Detect which cell encompasses the target text, then output its (x, y) center coordinate. 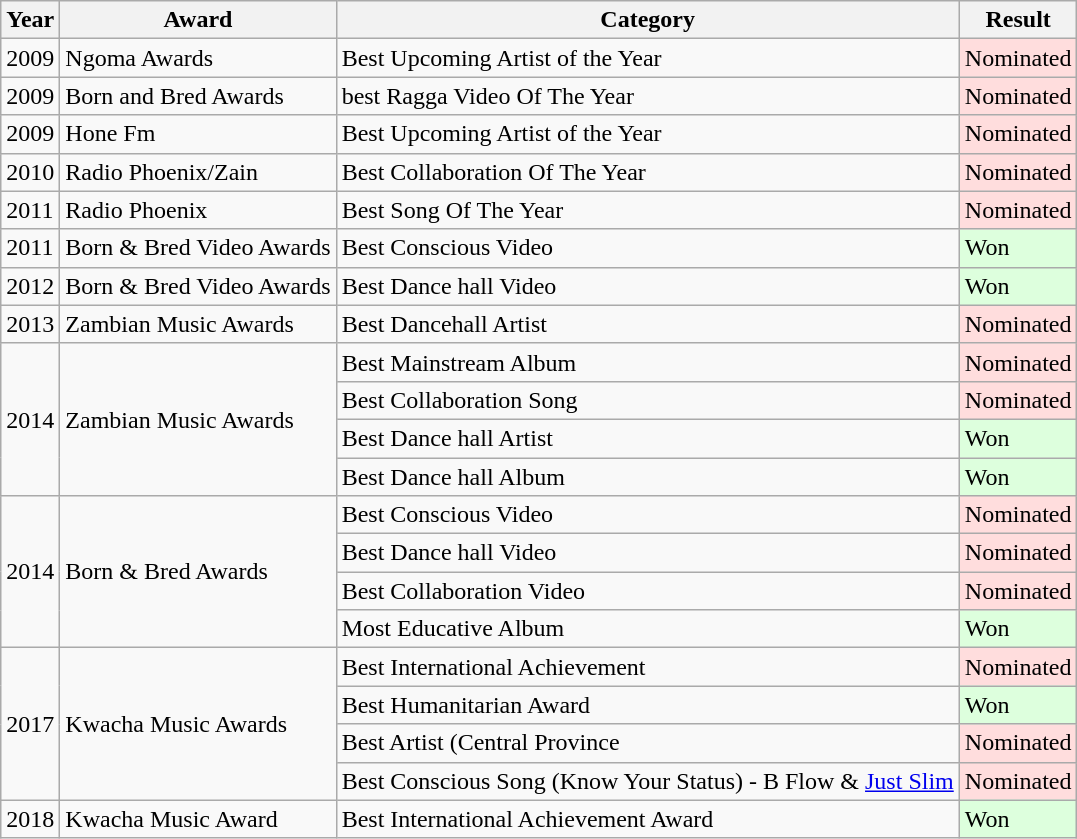
Ngoma Awards (198, 58)
Best Mainstream Album (648, 362)
Best Conscious Song (Know Your Status) - B Flow & Just Slim (648, 781)
Best Collaboration Video (648, 591)
Best International Achievement (648, 667)
Award (198, 20)
Best Collaboration Of The Year (648, 172)
Born and Bred Awards (198, 96)
2017 (30, 724)
Best Collaboration Song (648, 400)
best Ragga Video Of The Year (648, 96)
Hone Fm (198, 134)
Radio Phoenix/Zain (198, 172)
Kwacha Music Awards (198, 724)
Radio Phoenix (198, 210)
Year (30, 20)
2012 (30, 286)
2013 (30, 324)
2018 (30, 819)
Category (648, 20)
Best Dancehall Artist (648, 324)
Best Dance hall Album (648, 477)
Best Song Of The Year (648, 210)
Best International Achievement Award (648, 819)
Result (1018, 20)
Born & Bred Awards (198, 572)
Best Artist (Central Province (648, 743)
Kwacha Music Award (198, 819)
2010 (30, 172)
Most Educative Album (648, 629)
Best Humanitarian Award (648, 705)
Best Dance hall Artist (648, 438)
